Extract the [x, y] coordinate from the center of the cell holding the provided text.  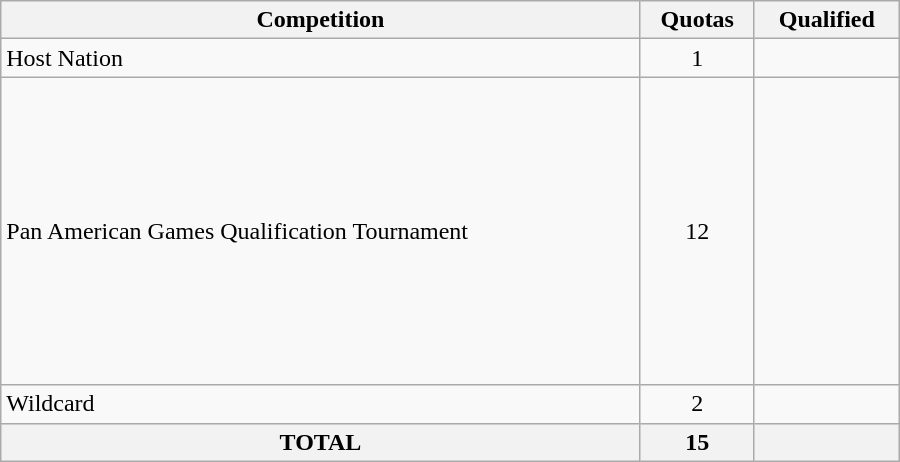
TOTAL [320, 442]
1 [697, 58]
Qualified [826, 20]
Host Nation [320, 58]
12 [697, 231]
15 [697, 442]
Competition [320, 20]
Pan American Games Qualification Tournament [320, 231]
2 [697, 404]
Quotas [697, 20]
Wildcard [320, 404]
